Output the [X, Y] coordinate of the center of the cell containing the given text.  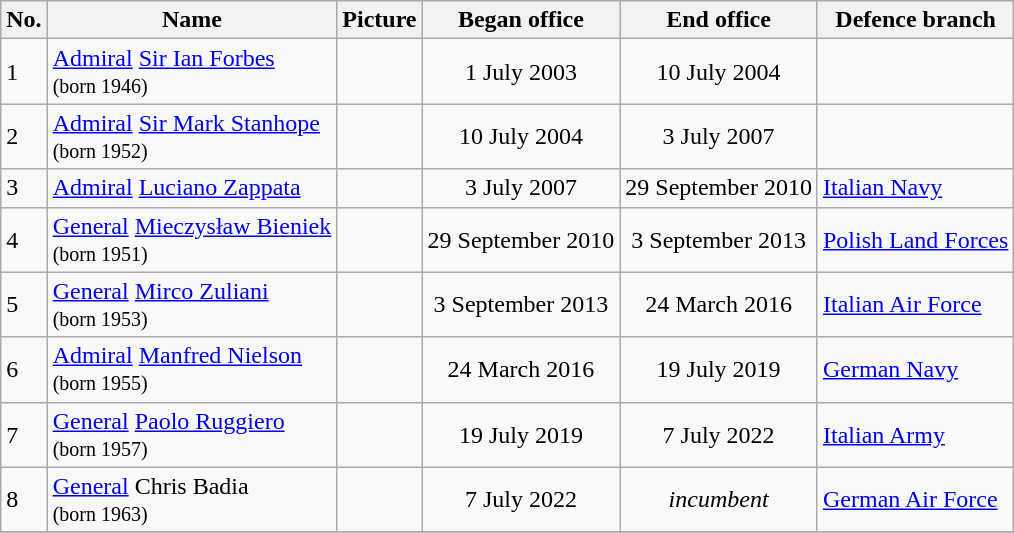
Italian Air Force [915, 304]
6 [24, 370]
End office [719, 20]
General Chris Badia(born 1963) [192, 500]
Admiral Sir Ian Forbes(born 1946) [192, 72]
Italian Navy [915, 188]
General Mirco Zuliani(born 1953) [192, 304]
Admiral Sir Mark Stanhope(born 1952) [192, 136]
Italian Army [915, 434]
Admiral Manfred Nielson(born 1955) [192, 370]
Began office [521, 20]
Defence branch [915, 20]
German Navy [915, 370]
1 July 2003 [521, 72]
General Paolo Ruggiero(born 1957) [192, 434]
General Mieczysław Bieniek(born 1951) [192, 240]
Admiral Luciano Zappata [192, 188]
1 [24, 72]
incumbent [719, 500]
Name [192, 20]
Picture [380, 20]
4 [24, 240]
8 [24, 500]
No. [24, 20]
7 [24, 434]
5 [24, 304]
2 [24, 136]
3 [24, 188]
Polish Land Forces [915, 240]
German Air Force [915, 500]
